Provide the [x, y] coordinate of the cell's center where the given text is located.  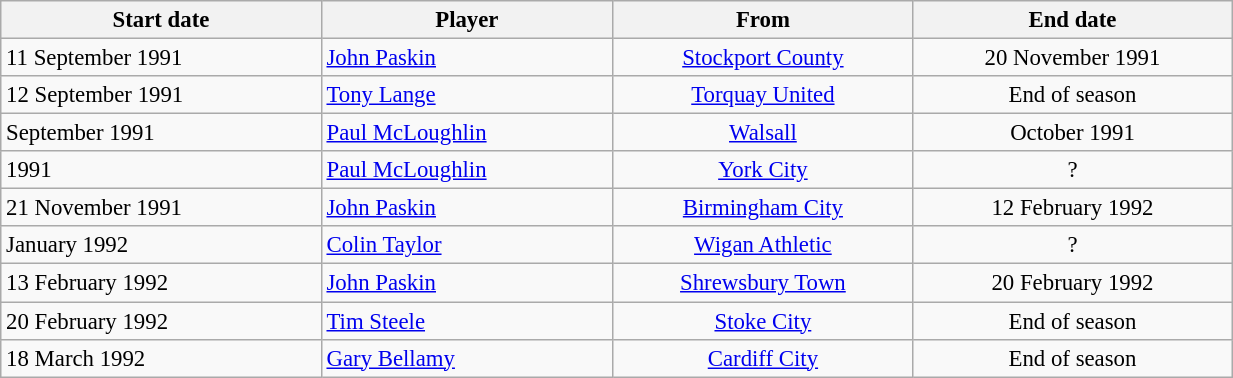
Shrewsbury Town [762, 283]
Cardiff City [762, 358]
Torquay United [762, 95]
Stockport County [762, 58]
October 1991 [1072, 133]
1991 [161, 170]
12 September 1991 [161, 95]
Tony Lange [466, 95]
Colin Taylor [466, 245]
20 November 1991 [1072, 58]
Wigan Athletic [762, 245]
York City [762, 170]
From [762, 20]
End date [1072, 20]
18 March 1992 [161, 358]
13 February 1992 [161, 283]
Player [466, 20]
11 September 1991 [161, 58]
Stoke City [762, 321]
September 1991 [161, 133]
January 1992 [161, 245]
21 November 1991 [161, 208]
Gary Bellamy [466, 358]
Start date [161, 20]
Walsall [762, 133]
Tim Steele [466, 321]
12 February 1992 [1072, 208]
Birmingham City [762, 208]
